For the text-containing cell, return its midpoint in [x, y] coordinate format. 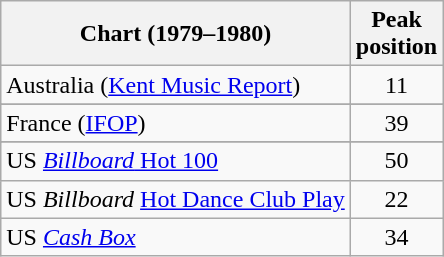
US Cash Box [176, 237]
50 [396, 161]
Peakposition [396, 34]
39 [396, 123]
Australia (Kent Music Report) [176, 85]
US Billboard Hot 100 [176, 161]
34 [396, 237]
11 [396, 85]
US Billboard Hot Dance Club Play [176, 199]
France (IFOP) [176, 123]
Chart (1979–1980) [176, 34]
22 [396, 199]
